Return [x, y] of the center of cell containing provided text 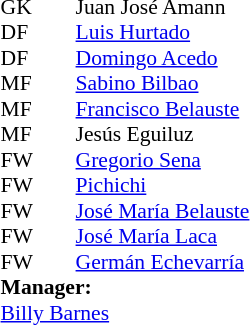
Manager: [126, 287]
José María Belauste [163, 211]
Domingo Acedo [163, 58]
Germán Echevarría [163, 262]
Sabino Bilbao [163, 83]
Francisco Belauste [163, 109]
Pichichi [163, 185]
Jesús Eguiluz [163, 135]
Luis Hurtado [163, 33]
Gregorio Sena [163, 160]
José María Laca [163, 237]
